Extract the (x, y) coordinate from the center of the cell holding the provided text.  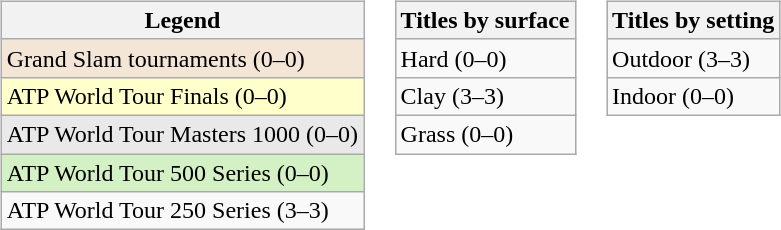
Outdoor (3–3) (694, 58)
Indoor (0–0) (694, 96)
Titles by surface (485, 20)
Grass (0–0) (485, 134)
ATP World Tour 500 Series (0–0) (182, 173)
Grand Slam tournaments (0–0) (182, 58)
Titles by setting (694, 20)
ATP World Tour Finals (0–0) (182, 96)
ATP World Tour Masters 1000 (0–0) (182, 134)
Legend (182, 20)
Clay (3–3) (485, 96)
ATP World Tour 250 Series (3–3) (182, 211)
Hard (0–0) (485, 58)
